Capture the cell that displays the provided text and extract its (X, Y) central coordinate. 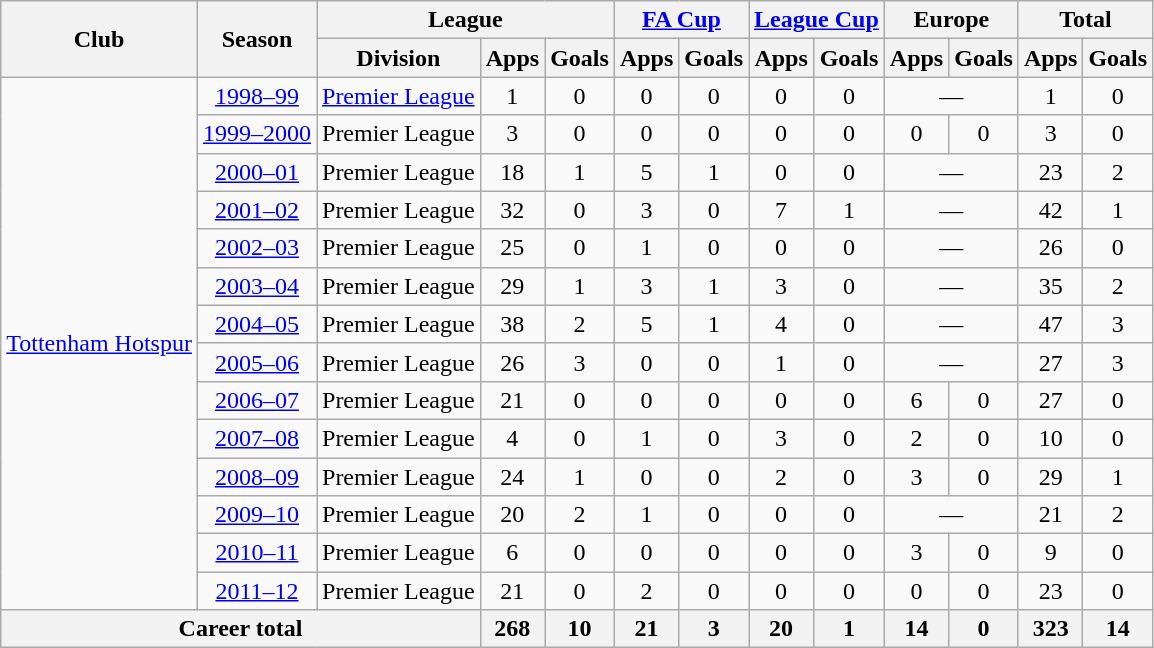
9 (1050, 553)
Total (1085, 20)
FA Cup (681, 20)
47 (1050, 324)
Career total (240, 629)
268 (512, 629)
7 (782, 210)
2005–06 (256, 362)
323 (1050, 629)
2002–03 (256, 248)
1999–2000 (256, 134)
2008–09 (256, 477)
35 (1050, 286)
1998–99 (256, 96)
2006–07 (256, 400)
Season (256, 39)
25 (512, 248)
League Cup (817, 20)
Tottenham Hotspur (100, 344)
38 (512, 324)
24 (512, 477)
2004–05 (256, 324)
42 (1050, 210)
2000–01 (256, 172)
2010–11 (256, 553)
Club (100, 39)
18 (512, 172)
2001–02 (256, 210)
Europe (951, 20)
League (465, 20)
2011–12 (256, 591)
2007–08 (256, 438)
Division (398, 58)
2009–10 (256, 515)
32 (512, 210)
2003–04 (256, 286)
